Provide the (x, y) coordinate of the cell's center where the given text is located.  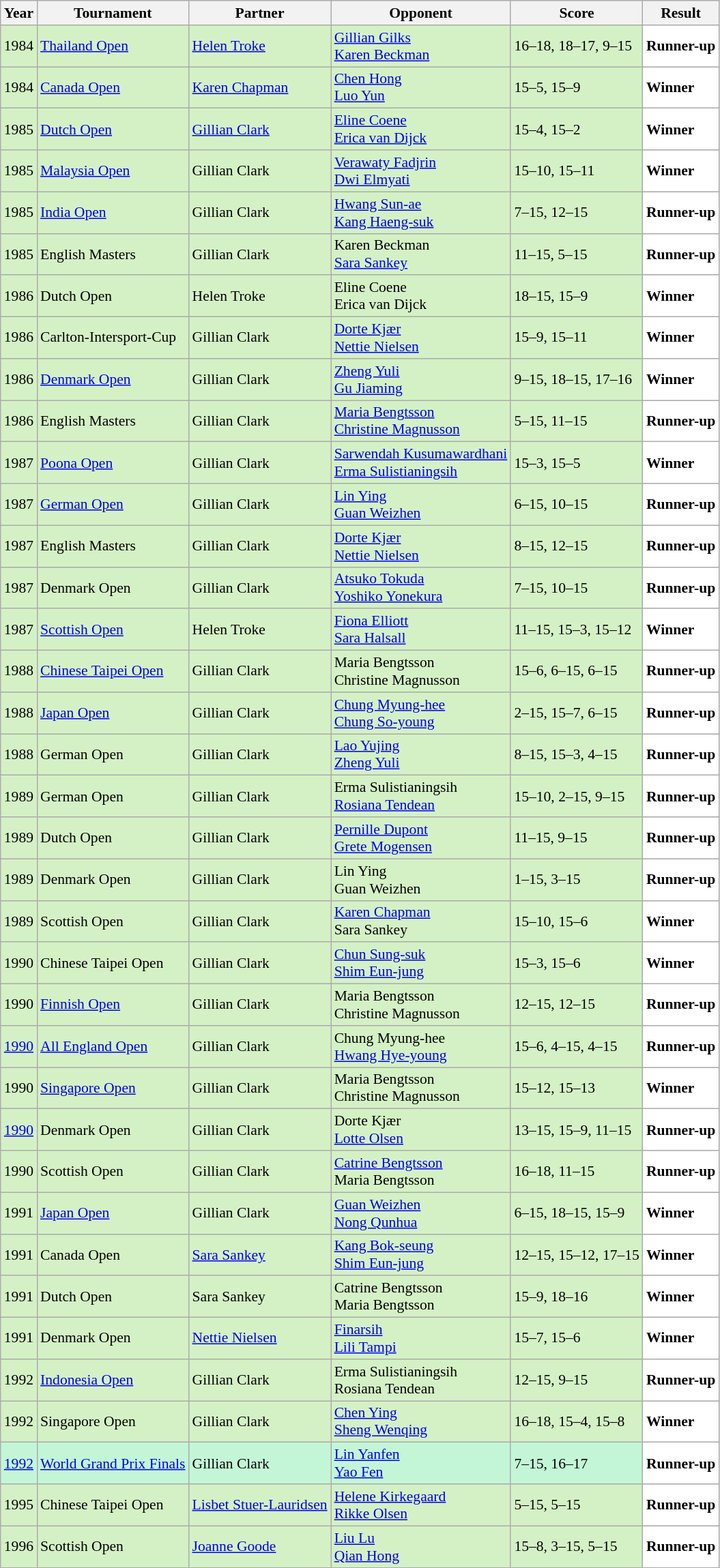
Atsuko Tokuda Yoshiko Yonekura (421, 588)
Score (577, 13)
15–6, 6–15, 6–15 (577, 671)
Helene Kirkegaard Rikke Olsen (421, 1505)
Year (19, 13)
Liu Lu Qian Hong (421, 1547)
15–9, 15–11 (577, 338)
Karen Chapman Sara Sankey (421, 921)
15–8, 3–15, 5–15 (577, 1547)
Dorte Kjær Lotte Olsen (421, 1129)
Hwang Sun-ae Kang Haeng-suk (421, 213)
Indonesia Open (113, 1380)
15–12, 15–13 (577, 1089)
Verawaty Fadjrin Dwi Elmyati (421, 171)
7–15, 10–15 (577, 588)
1996 (19, 1547)
2–15, 15–7, 6–15 (577, 713)
12–15, 15–12, 17–15 (577, 1255)
Kang Bok-seung Shim Eun-jung (421, 1255)
18–15, 15–9 (577, 296)
15–10, 15–11 (577, 171)
16–18, 15–4, 15–8 (577, 1421)
Opponent (421, 13)
Chung Myung-hee Hwang Hye-young (421, 1046)
8–15, 15–3, 4–15 (577, 754)
Pernille Dupont Grete Mogensen (421, 838)
16–18, 18–17, 9–15 (577, 46)
15–10, 15–6 (577, 921)
Zheng Yuli Gu Jiaming (421, 379)
Finnish Open (113, 1005)
Joanne Goode (259, 1547)
Guan Weizhen Nong Qunhua (421, 1213)
Finarsih Lili Tampi (421, 1338)
Sarwendah Kusumawardhani Erma Sulistianingsih (421, 462)
5–15, 5–15 (577, 1505)
Thailand Open (113, 46)
8–15, 12–15 (577, 546)
15–4, 15–2 (577, 130)
15–10, 2–15, 9–15 (577, 797)
Chun Sung-suk Shim Eun-jung (421, 963)
Result (681, 13)
9–15, 18–15, 17–16 (577, 379)
12–15, 12–15 (577, 1005)
Nettie Nielsen (259, 1338)
Chen Ying Sheng Wenqing (421, 1421)
11–15, 5–15 (577, 254)
6–15, 10–15 (577, 505)
India Open (113, 213)
7–15, 16–17 (577, 1464)
16–18, 11–15 (577, 1172)
Carlton-Intersport-Cup (113, 338)
Partner (259, 13)
13–15, 15–9, 11–15 (577, 1129)
15–9, 18–16 (577, 1297)
7–15, 12–15 (577, 213)
15–7, 15–6 (577, 1338)
1–15, 3–15 (577, 880)
Lisbet Stuer-Lauridsen (259, 1505)
15–6, 4–15, 4–15 (577, 1046)
11–15, 9–15 (577, 838)
All England Open (113, 1046)
Poona Open (113, 462)
Chung Myung-hee Chung So-young (421, 713)
Tournament (113, 13)
1995 (19, 1505)
6–15, 18–15, 15–9 (577, 1213)
15–5, 15–9 (577, 87)
12–15, 9–15 (577, 1380)
Fiona Elliott Sara Halsall (421, 630)
Gillian Gilks Karen Beckman (421, 46)
Chen Hong Luo Yun (421, 87)
World Grand Prix Finals (113, 1464)
Karen Beckman Sara Sankey (421, 254)
Lin Yanfen Yao Fen (421, 1464)
15–3, 15–6 (577, 963)
Lao Yujing Zheng Yuli (421, 754)
5–15, 11–15 (577, 421)
15–3, 15–5 (577, 462)
Malaysia Open (113, 171)
Karen Chapman (259, 87)
11–15, 15–3, 15–12 (577, 630)
